Provide the [x, y] coordinate of the cell's center where the given text is located.  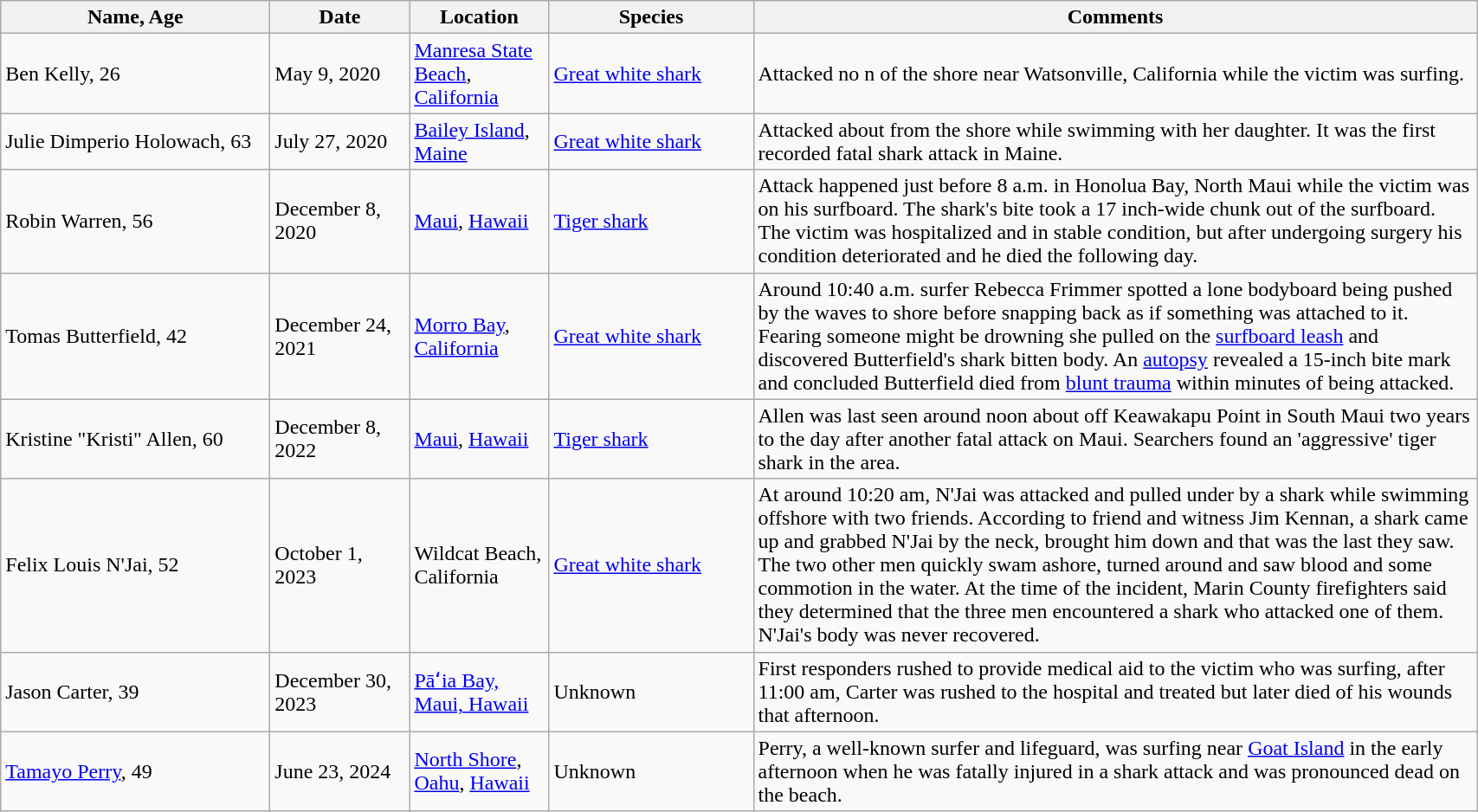
Species [651, 17]
Jason Carter, 39 [135, 692]
December 8, 2020 [339, 222]
Ben Kelly, 26 [135, 74]
Robin Warren, 56 [135, 222]
Location [480, 17]
December 8, 2022 [339, 439]
Bailey Island, Maine [480, 142]
Attacked about from the shore while swimming with her daughter. It was the first recorded fatal shark attack in Maine. [1115, 142]
June 23, 2024 [339, 771]
Pāʻia Bay, Maui, Hawaii [480, 692]
Date [339, 17]
July 27, 2020 [339, 142]
Tamayo Perry, 49 [135, 771]
Manresa State Beach, California [480, 74]
Julie Dimperio Holowach, 63 [135, 142]
Attacked no n of the shore near Watsonville, California while the victim was surfing. [1115, 74]
Wildcat Beach, California [480, 565]
December 24, 2021 [339, 336]
Kristine "Kristi" Allen, 60 [135, 439]
December 30, 2023 [339, 692]
Name, Age [135, 17]
May 9, 2020 [339, 74]
Morro Bay, California [480, 336]
Comments [1115, 17]
October 1, 2023 [339, 565]
Tomas Butterfield, 42 [135, 336]
Felix Louis N'Jai, 52 [135, 565]
North Shore, Oahu, Hawaii [480, 771]
